Pinpoint the cell where the given text exists, returning its (X, Y) midpoint coordinate. 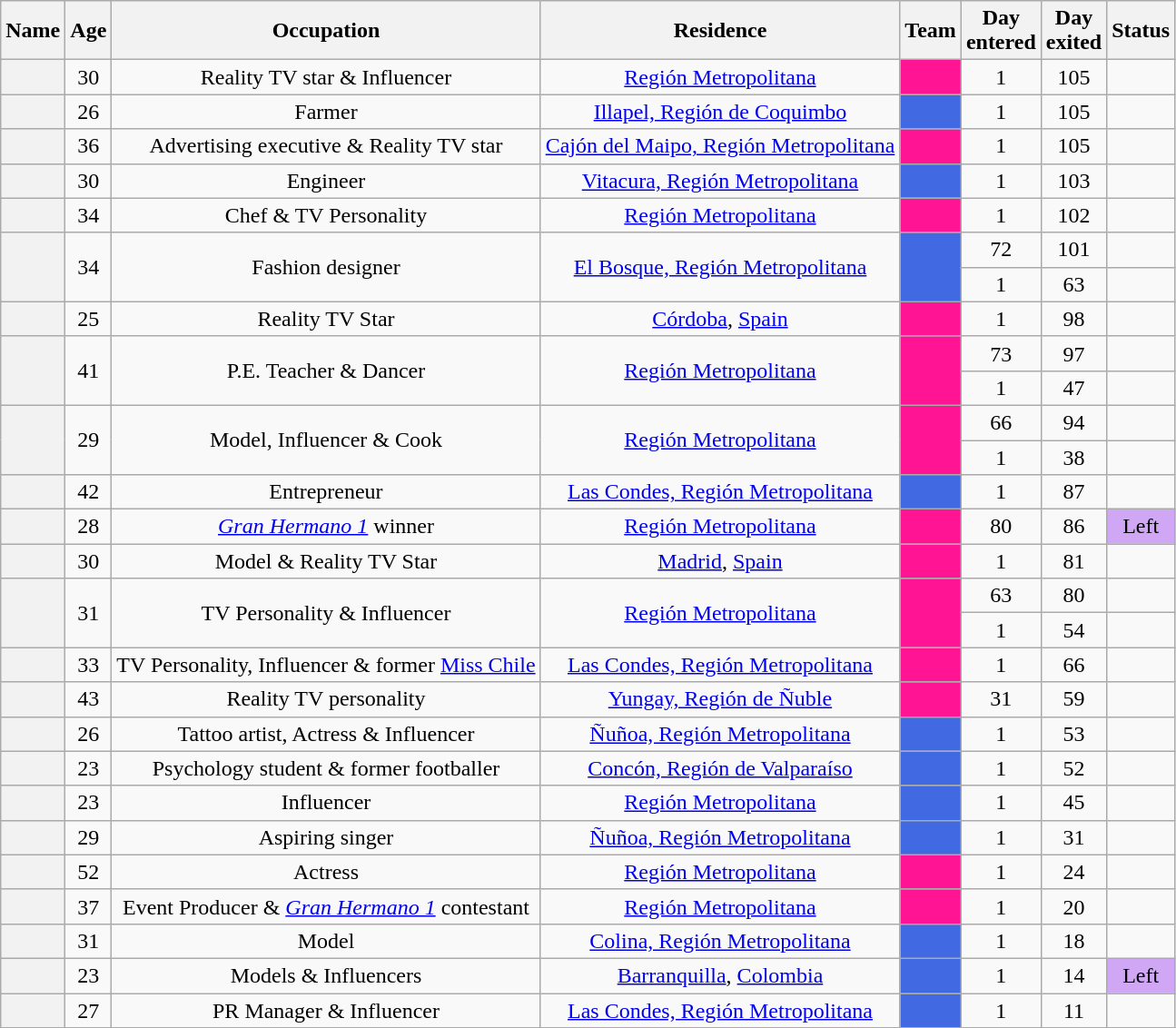
Chef & TV Personality (326, 215)
PR Manager & Influencer (326, 1011)
Psychology student & former footballer (326, 768)
45 (1073, 803)
72 (1001, 250)
101 (1073, 250)
42 (89, 492)
Fashion designer (326, 267)
Farmer (326, 112)
Vitacura, Región Metropolitana (720, 181)
Reality TV star & Influencer (326, 77)
Model (326, 941)
Event Producer & Gran Hermano 1 contestant (326, 906)
41 (89, 371)
TV Personality, Influencer & former Miss Chile (326, 665)
86 (1073, 527)
73 (1001, 353)
Model, Influencer & Cook (326, 440)
Advertising executive & Reality TV star (326, 146)
54 (1073, 630)
81 (1073, 561)
18 (1073, 941)
59 (1073, 699)
25 (89, 319)
14 (1073, 975)
36 (89, 146)
97 (1073, 353)
103 (1073, 181)
43 (89, 699)
33 (89, 665)
Córdoba, Spain (720, 319)
Illapel, Región de Coquimbo (720, 112)
38 (1073, 457)
11 (1073, 1011)
98 (1073, 319)
Yungay, Región de Ñuble (720, 699)
TV Personality & Influencer (326, 613)
El Bosque, Región Metropolitana (720, 267)
Aspiring singer (326, 837)
47 (1073, 388)
37 (89, 906)
Residence (720, 31)
24 (1073, 872)
Dayexited (1073, 31)
94 (1073, 422)
Reality TV Star (326, 319)
P.E. Teacher & Dancer (326, 371)
Entrepreneur (326, 492)
Dayentered (1001, 31)
Engineer (326, 181)
28 (89, 527)
27 (89, 1011)
Actress (326, 872)
Team (931, 31)
Name (33, 31)
Occupation (326, 31)
87 (1073, 492)
Madrid, Spain (720, 561)
53 (1073, 734)
Barranquilla, Colombia (720, 975)
Influencer (326, 803)
Cajón del Maipo, Región Metropolitana (720, 146)
Gran Hermano 1 winner (326, 527)
Status (1141, 31)
20 (1073, 906)
Age (89, 31)
Model & Reality TV Star (326, 561)
Tattoo artist, Actress & Influencer (326, 734)
102 (1073, 215)
Concón, Región de Valparaíso (720, 768)
Colina, Región Metropolitana (720, 941)
Reality TV personality (326, 699)
Models & Influencers (326, 975)
